Identify which cell holds the provided text, then report its [x, y] central coordinate. 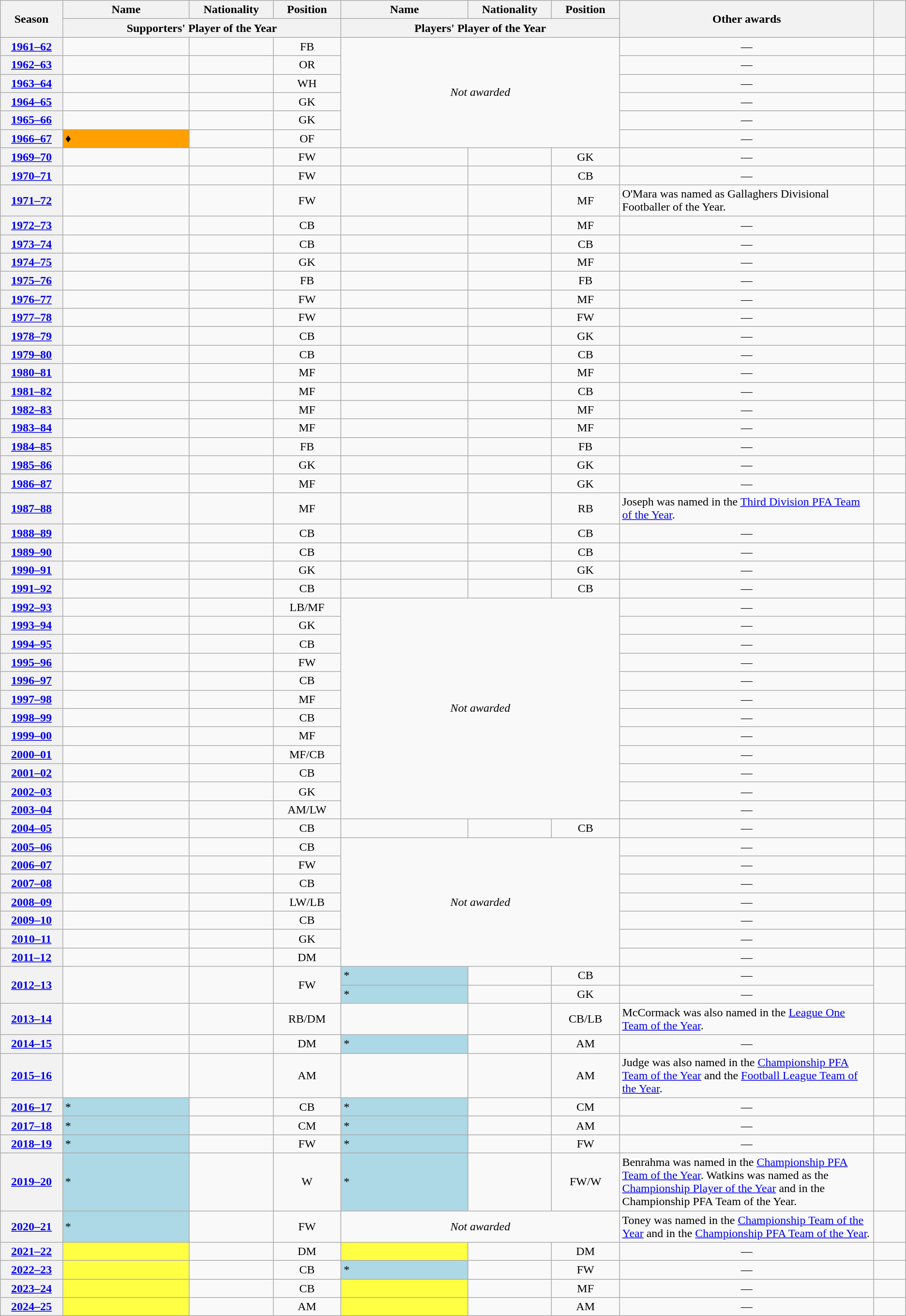
RB/DM [307, 1019]
Season [32, 19]
1970–71 [32, 175]
Supporters' Player of the Year [201, 28]
Players' Player of the Year [480, 28]
O'Mara was named as Gallaghers Divisional Footballer of the Year. [747, 200]
1980–81 [32, 373]
1973–74 [32, 244]
2010–11 [32, 939]
1998–99 [32, 718]
1962–63 [32, 65]
2023–24 [32, 1288]
1999–00 [32, 736]
2019–20 [32, 1181]
2003–04 [32, 810]
2001–02 [32, 773]
AM/LW [307, 810]
2007–08 [32, 884]
1977–78 [32, 318]
RB [586, 508]
1974–75 [32, 262]
2004–05 [32, 828]
2002–03 [32, 791]
OF [307, 138]
1983–84 [32, 428]
1969–70 [32, 157]
2008–09 [32, 902]
W [307, 1181]
1992–93 [32, 607]
Joseph was named in the Third Division PFA Team of the Year. [747, 508]
1994–95 [32, 644]
1982–83 [32, 410]
1975–76 [32, 281]
1984–85 [32, 446]
FW/W [586, 1181]
1972–73 [32, 225]
1987–88 [32, 508]
2020–21 [32, 1226]
1978–79 [32, 336]
LB/MF [307, 607]
1966–67 [32, 138]
2015–16 [32, 1075]
CB/LB [586, 1019]
1993–94 [32, 626]
1981–82 [32, 391]
1989–90 [32, 551]
1965–66 [32, 120]
2017–18 [32, 1125]
1979–80 [32, 354]
1971–72 [32, 200]
MF/CB [307, 754]
2012–13 [32, 985]
Other awards [747, 19]
2009–10 [32, 920]
1961–62 [32, 46]
2014–15 [32, 1044]
2016–17 [32, 1107]
2013–14 [32, 1019]
2018–19 [32, 1144]
2006–07 [32, 865]
1990–91 [32, 570]
1995–96 [32, 662]
1997–98 [32, 699]
Judge was also named in the Championship PFA Team of the Year and the Football League Team of the Year. [747, 1075]
2024–25 [32, 1307]
1988–89 [32, 533]
1996–97 [32, 681]
1976–77 [32, 299]
1985–86 [32, 465]
1964–65 [32, 102]
Toney was named in the Championship Team of the Year and in the Championship PFA Team of the Year. [747, 1226]
♦ [126, 138]
1963–64 [32, 83]
2022–23 [32, 1270]
2011–12 [32, 957]
1986–87 [32, 483]
LW/LB [307, 902]
2005–06 [32, 847]
1991–92 [32, 589]
OR [307, 65]
McCormack was also named in the League One Team of the Year. [747, 1019]
2021–22 [32, 1252]
WH [307, 83]
2000–01 [32, 754]
